Scan for the cell matching the given text and deliver its [x, y] coordinate at center. 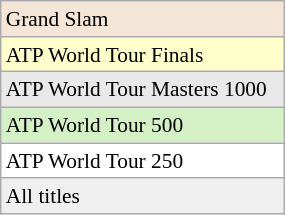
All titles [142, 197]
ATP World Tour 250 [142, 161]
Grand Slam [142, 19]
ATP World Tour Finals [142, 55]
ATP World Tour Masters 1000 [142, 90]
ATP World Tour 500 [142, 126]
